Locate the cell with the specified text and output its [x, y] center coordinate. 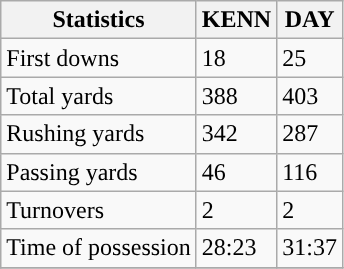
DAY [310, 20]
342 [236, 134]
116 [310, 172]
46 [236, 172]
287 [310, 134]
First downs [99, 58]
Turnovers [99, 210]
31:37 [310, 248]
28:23 [236, 248]
Time of possession [99, 248]
Passing yards [99, 172]
388 [236, 96]
KENN [236, 20]
25 [310, 58]
Statistics [99, 20]
Rushing yards [99, 134]
18 [236, 58]
Total yards [99, 96]
403 [310, 96]
